Search for the cell housing the specified text and yield its (X, Y) center coordinate. 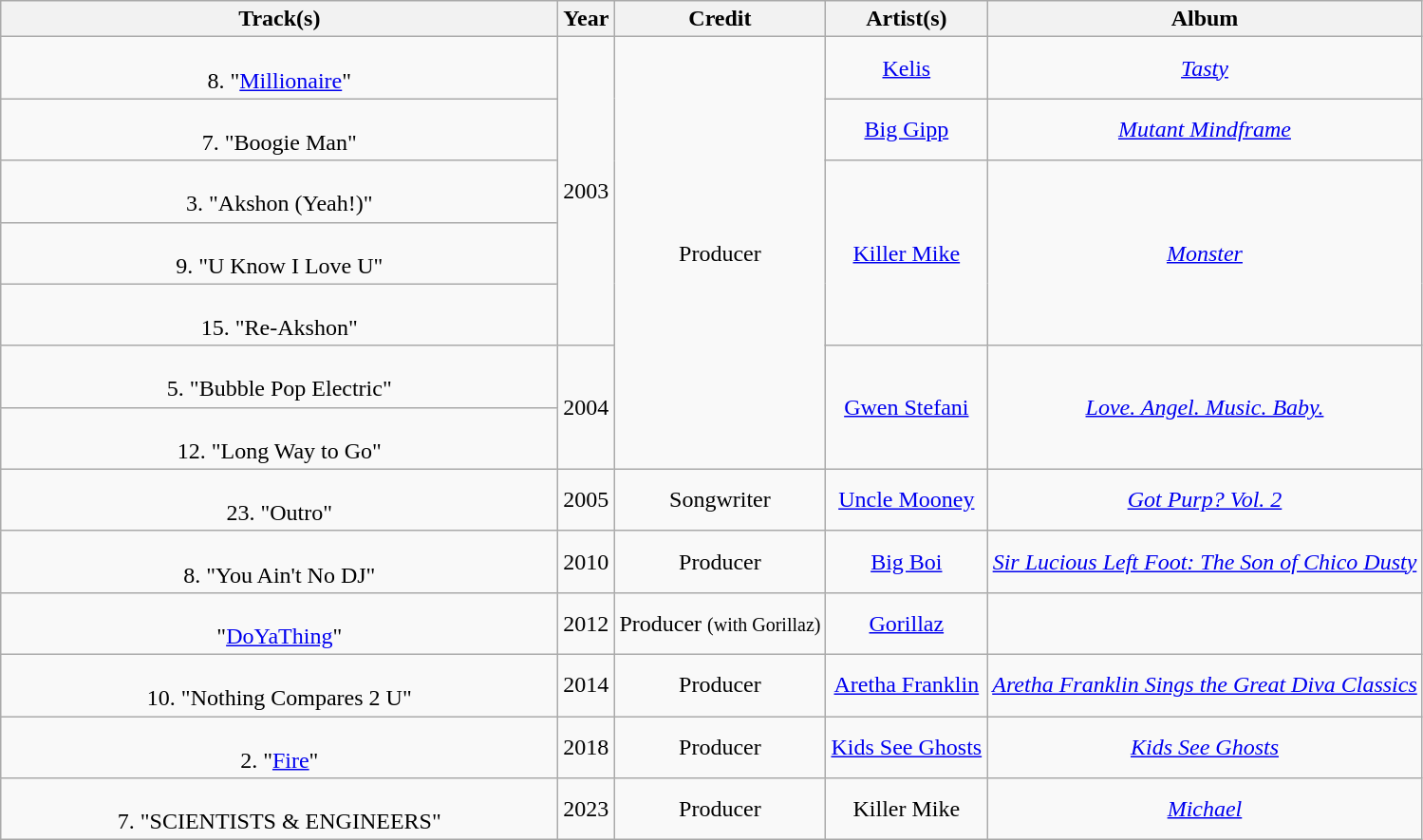
12. "Long Way to Go" (279, 439)
Credit (720, 19)
"DoYaThing" (279, 623)
8. "Millionaire" (279, 68)
Year (587, 19)
Producer (with Gorillaz) (720, 623)
5. "Bubble Pop Electric" (279, 376)
Love. Angel. Music. Baby. (1206, 407)
3. "Akshon (Yeah!)" (279, 192)
Sir Lucious Left Foot: The Son of Chico Dusty (1206, 562)
Aretha Franklin Sings the Great Diva Classics (1206, 685)
7. "SCIENTISTS & ENGINEERS" (279, 809)
2004 (587, 407)
Gwen Stefani (907, 407)
2014 (587, 685)
2018 (587, 746)
Kelis (907, 68)
Michael (1206, 809)
2010 (587, 562)
8. "You Ain't No DJ" (279, 562)
10. "Nothing Compares 2 U" (279, 685)
Mutant Mindframe (1206, 129)
Big Gipp (907, 129)
9. "U Know I Love U" (279, 252)
Songwriter (720, 499)
Uncle Mooney (907, 499)
Aretha Franklin (907, 685)
Track(s) (279, 19)
Gorillaz (907, 623)
Big Boi (907, 562)
2. "Fire" (279, 746)
Got Purp? Vol. 2 (1206, 499)
2003 (587, 192)
2005 (587, 499)
Album (1206, 19)
7. "Boogie Man" (279, 129)
2023 (587, 809)
15. "Re-Akshon" (279, 315)
Artist(s) (907, 19)
Tasty (1206, 68)
Monster (1206, 252)
2012 (587, 623)
23. "Outro" (279, 499)
